Scan for the cell matching the given text and deliver its [X, Y] coordinate at center. 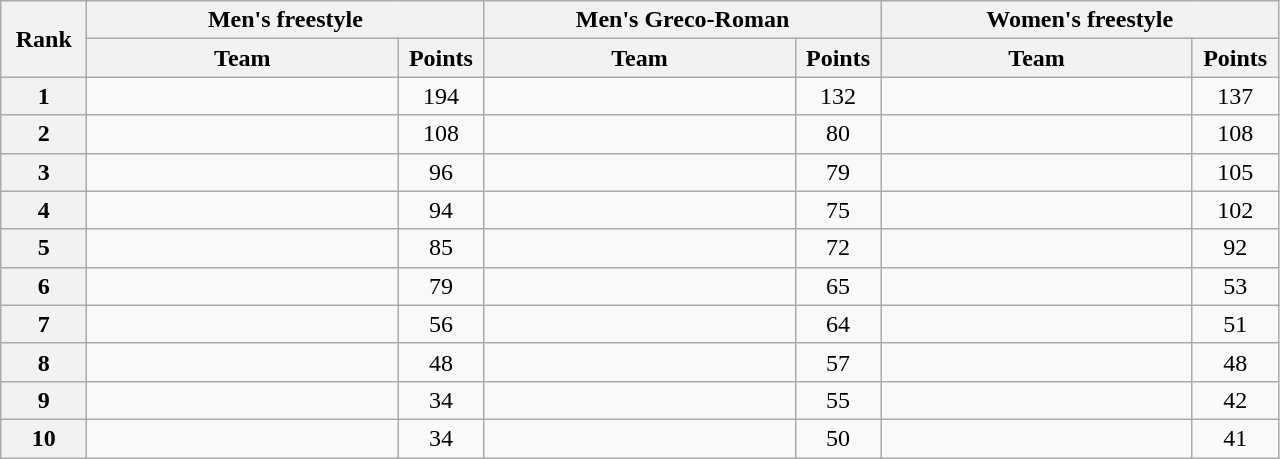
56 [441, 324]
2 [44, 134]
42 [1235, 400]
Women's freestyle [1080, 20]
6 [44, 286]
85 [441, 248]
194 [441, 96]
Men's freestyle [286, 20]
1 [44, 96]
65 [838, 286]
3 [44, 172]
55 [838, 400]
64 [838, 324]
51 [1235, 324]
7 [44, 324]
9 [44, 400]
41 [1235, 438]
50 [838, 438]
5 [44, 248]
96 [441, 172]
4 [44, 210]
92 [1235, 248]
105 [1235, 172]
80 [838, 134]
57 [838, 362]
10 [44, 438]
53 [1235, 286]
8 [44, 362]
Rank [44, 39]
75 [838, 210]
137 [1235, 96]
132 [838, 96]
94 [441, 210]
72 [838, 248]
Men's Greco-Roman [682, 20]
102 [1235, 210]
